Pinpoint the cell where the given text exists, returning its [X, Y] midpoint coordinate. 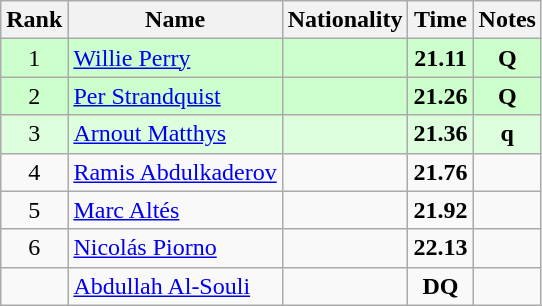
q [507, 134]
Ramis Abdulkaderov [175, 172]
22.13 [440, 248]
Rank [34, 20]
Arnout Matthys [175, 134]
21.36 [440, 134]
Per Strandquist [175, 96]
Abdullah Al-Souli [175, 286]
DQ [440, 286]
4 [34, 172]
21.92 [440, 210]
5 [34, 210]
3 [34, 134]
Willie Perry [175, 58]
1 [34, 58]
21.26 [440, 96]
Notes [507, 20]
2 [34, 96]
21.76 [440, 172]
Marc Altés [175, 210]
Nicolás Piorno [175, 248]
Time [440, 20]
Name [175, 20]
6 [34, 248]
Nationality [345, 20]
21.11 [440, 58]
